Provide the [x, y] coordinate of the cell's center where the given text is located.  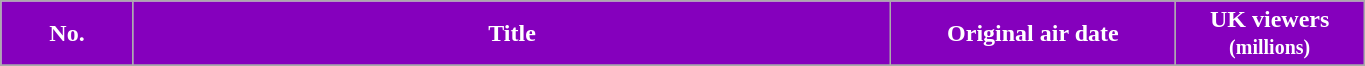
Original air date [1033, 34]
Title [512, 34]
No. [68, 34]
UK viewers(millions) [1270, 34]
